Pinpoint the cell where the given text exists, returning its (x, y) midpoint coordinate. 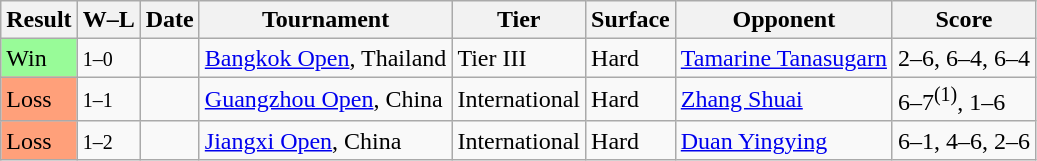
Score (964, 20)
6–1, 4–6, 2–6 (964, 140)
2–6, 6–4, 6–4 (964, 58)
Tamarine Tanasugarn (784, 58)
6–7(1), 1–6 (964, 100)
Date (170, 20)
Jiangxi Open, China (326, 140)
Result (39, 20)
1–2 (108, 140)
1–1 (108, 100)
Surface (631, 20)
Guangzhou Open, China (326, 100)
Tier (519, 20)
1–0 (108, 58)
Duan Yingying (784, 140)
Tier III (519, 58)
W–L (108, 20)
Bangkok Open, Thailand (326, 58)
Opponent (784, 20)
Zhang Shuai (784, 100)
Tournament (326, 20)
Win (39, 58)
